Return the (x, y) coordinate for the center point of the cell that contains the specified text.  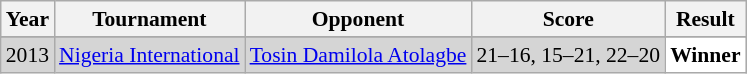
Tosin Damilola Atolagbe (358, 55)
21–16, 15–21, 22–20 (568, 55)
Score (568, 19)
Result (706, 19)
Tournament (150, 19)
Year (28, 19)
Opponent (358, 19)
2013 (28, 55)
Nigeria International (150, 55)
Winner (706, 55)
